For the text-containing cell, return its midpoint in (X, Y) coordinate format. 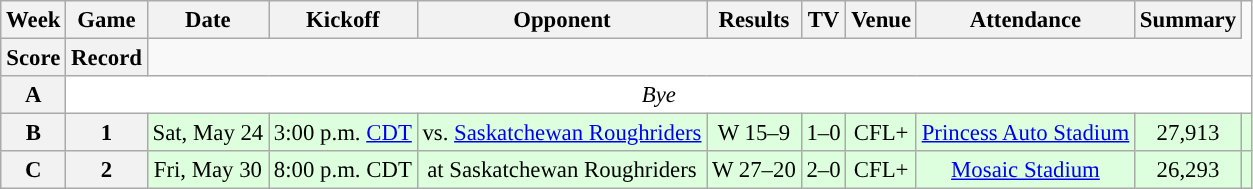
27,913 (1188, 133)
8:00 p.m. CDT (344, 170)
Sat, May 24 (208, 133)
Summary (1188, 20)
1–0 (824, 133)
Bye (659, 95)
Week (34, 20)
C (34, 170)
Opponent (562, 20)
Princess Auto Stadium (1025, 133)
2–0 (824, 170)
Record (106, 58)
Attendance (1025, 20)
2 (106, 170)
A (34, 95)
Game (106, 20)
1 (106, 133)
Results (754, 20)
W 15–9 (754, 133)
at Saskatchewan Roughriders (562, 170)
vs. Saskatchewan Roughriders (562, 133)
3:00 p.m. CDT (344, 133)
Mosaic Stadium (1025, 170)
26,293 (1188, 170)
B (34, 133)
Date (208, 20)
W 27–20 (754, 170)
Kickoff (344, 20)
Score (34, 58)
TV (824, 20)
Venue (882, 20)
Fri, May 30 (208, 170)
